Detect which cell encompasses the target text, then output its [x, y] center coordinate. 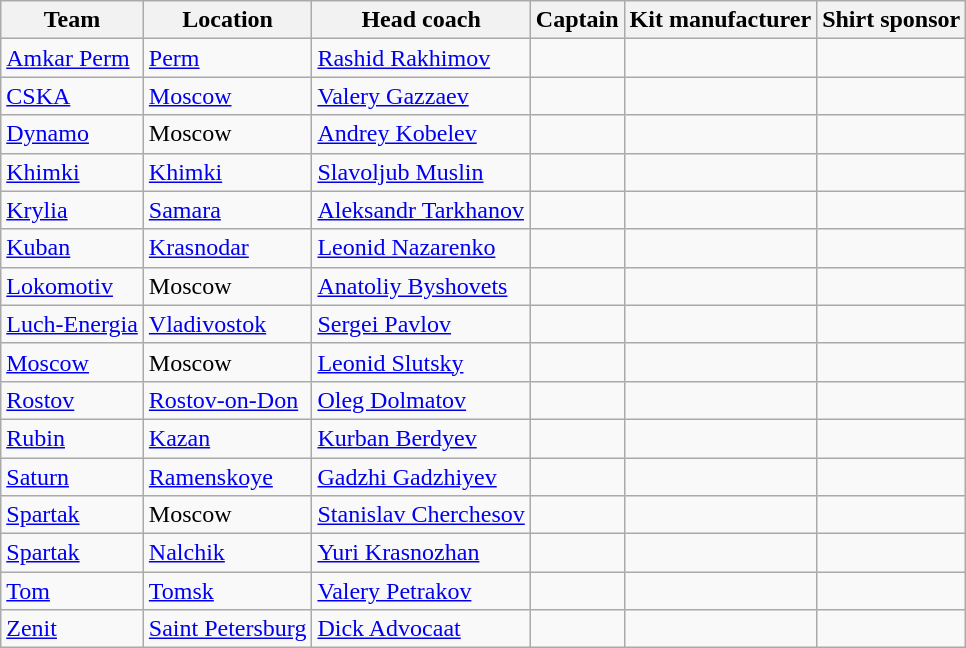
Krylia [72, 210]
Andrey Kobelev [421, 134]
Zenit [72, 629]
Dynamo [72, 134]
Nalchik [228, 553]
Kurban Berdyev [421, 438]
Vladivostok [228, 324]
Lokomotiv [72, 286]
Ramenskoye [228, 477]
Gadzhi Gadzhiyev [421, 477]
Tomsk [228, 591]
Tom [72, 591]
Leonid Nazarenko [421, 248]
Team [72, 20]
Rostov-on-Don [228, 400]
Dick Advocaat [421, 629]
Oleg Dolmatov [421, 400]
CSKA [72, 96]
Anatoliy Byshovets [421, 286]
Krasnodar [228, 248]
Sergei Pavlov [421, 324]
Kuban [72, 248]
Location [228, 20]
Yuri Krasnozhan [421, 553]
Shirt sponsor [892, 20]
Saturn [72, 477]
Captain [577, 20]
Saint Petersburg [228, 629]
Amkar Perm [72, 58]
Leonid Slutsky [421, 362]
Valery Petrakov [421, 591]
Aleksandr Tarkhanov [421, 210]
Rostov [72, 400]
Kazan [228, 438]
Rashid Rakhimov [421, 58]
Kit manufacturer [720, 20]
Rubin [72, 438]
Head coach [421, 20]
Slavoljub Muslin [421, 172]
Valery Gazzaev [421, 96]
Samara [228, 210]
Stanislav Cherchesov [421, 515]
Luch-Energia [72, 324]
Perm [228, 58]
